For the text-containing cell, return its midpoint in (X, Y) coordinate format. 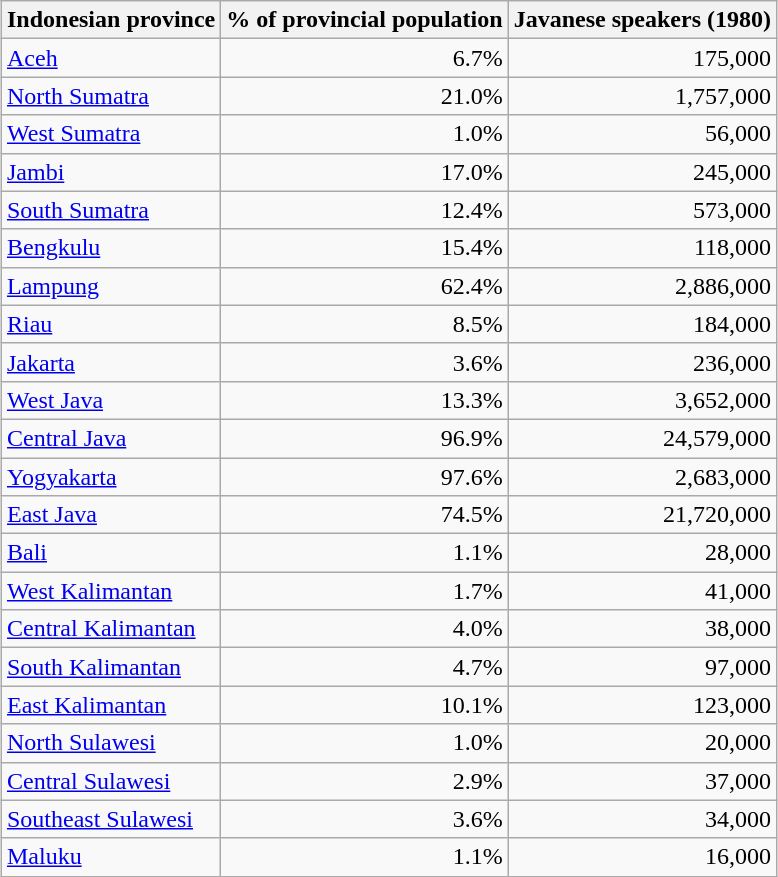
38,000 (642, 629)
21,720,000 (642, 515)
Aceh (110, 58)
2,683,000 (642, 477)
4.0% (364, 629)
North Sulawesi (110, 743)
56,000 (642, 134)
East Kalimantan (110, 705)
3,652,000 (642, 400)
10.1% (364, 705)
175,000 (642, 58)
12.4% (364, 210)
West Java (110, 400)
East Java (110, 515)
1,757,000 (642, 96)
17.0% (364, 172)
24,579,000 (642, 438)
Javanese speakers (1980) (642, 20)
Lampung (110, 286)
41,000 (642, 591)
97,000 (642, 667)
34,000 (642, 819)
20,000 (642, 743)
123,000 (642, 705)
184,000 (642, 324)
118,000 (642, 248)
15.4% (364, 248)
West Sumatra (110, 134)
96.9% (364, 438)
% of provincial population (364, 20)
2,886,000 (642, 286)
Bali (110, 553)
28,000 (642, 553)
South Kalimantan (110, 667)
37,000 (642, 781)
Jakarta (110, 362)
62.4% (364, 286)
236,000 (642, 362)
4.7% (364, 667)
16,000 (642, 857)
Central Kalimantan (110, 629)
6.7% (364, 58)
Riau (110, 324)
Yogyakarta (110, 477)
Bengkulu (110, 248)
21.0% (364, 96)
Indonesian province (110, 20)
245,000 (642, 172)
1.7% (364, 591)
Central Sulawesi (110, 781)
North Sumatra (110, 96)
74.5% (364, 515)
Jambi (110, 172)
Southeast Sulawesi (110, 819)
West Kalimantan (110, 591)
13.3% (364, 400)
Central Java (110, 438)
South Sumatra (110, 210)
8.5% (364, 324)
573,000 (642, 210)
Maluku (110, 857)
97.6% (364, 477)
2.9% (364, 781)
